Pinpoint the cell where the given text exists, returning its [X, Y] midpoint coordinate. 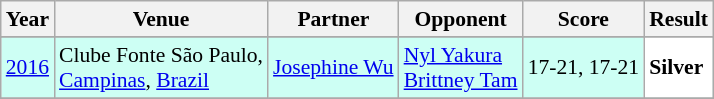
Year [28, 19]
Silver [678, 68]
Clube Fonte São Paulo, Campinas, Brazil [161, 68]
17-21, 17-21 [584, 68]
Josephine Wu [334, 68]
2016 [28, 68]
Opponent [461, 19]
Result [678, 19]
Partner [334, 19]
Nyl Yakura Brittney Tam [461, 68]
Score [584, 19]
Venue [161, 19]
